Capture the cell that displays the provided text and extract its [x, y] central coordinate. 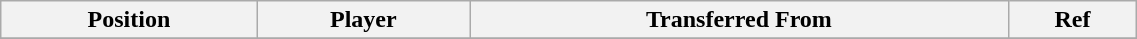
Position [129, 20]
Player [363, 20]
Ref [1072, 20]
Transferred From [740, 20]
